Return the [x, y] coordinate for the center point of the cell that contains the specified text.  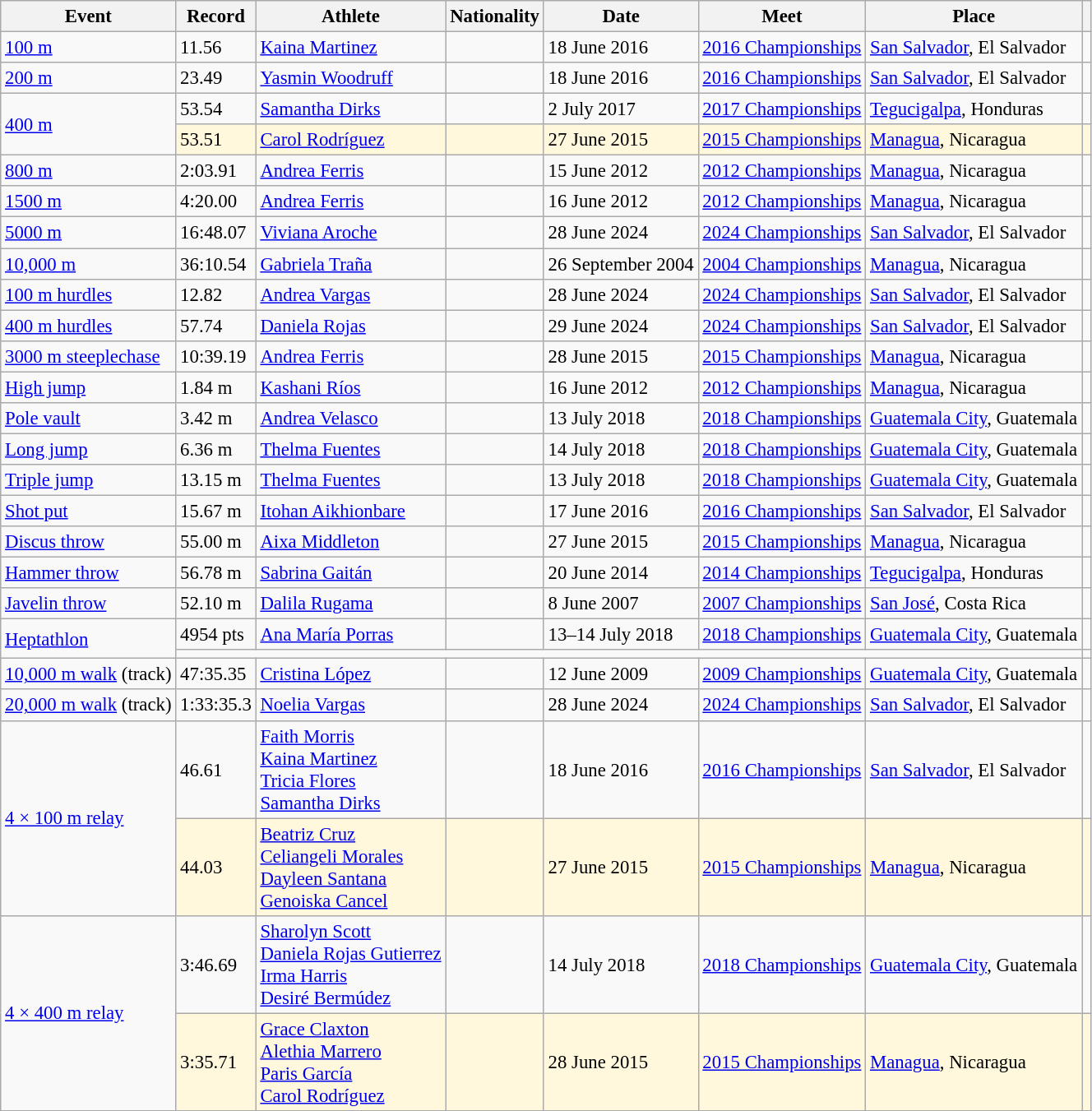
1:33:35.3 [215, 706]
1500 m [89, 201]
1.84 m [215, 387]
Heptathlon [89, 639]
3.42 m [215, 419]
Samantha Dirks [350, 109]
Discus throw [89, 542]
6.36 m [215, 449]
200 m [89, 78]
Ana María Porras [350, 635]
Hammer throw [89, 573]
4:20.00 [215, 201]
Athlete [350, 16]
2004 Championships [782, 264]
High jump [89, 387]
4 × 400 m relay [89, 1013]
Place [974, 16]
Long jump [89, 449]
5000 m [89, 233]
Kashani Ríos [350, 387]
Date [621, 16]
400 m [89, 125]
4 × 100 m relay [89, 817]
Andrea Vargas [350, 294]
20 June 2014 [621, 573]
Triple jump [89, 480]
800 m [89, 171]
100 m [89, 48]
16:48.07 [215, 233]
8 June 2007 [621, 604]
Kaina Martinez [350, 48]
46.61 [215, 770]
15 June 2012 [621, 171]
13.15 m [215, 480]
2007 Championships [782, 604]
3000 m steeplechase [89, 356]
10,000 m walk (track) [89, 674]
Sharolyn Scott Daniela Rojas Gutierrez Irma Harris Desiré Bermúdez [350, 964]
Pole vault [89, 419]
53.54 [215, 109]
57.74 [215, 326]
55.00 m [215, 542]
Shot put [89, 511]
100 m hurdles [89, 294]
400 m hurdles [89, 326]
2009 Championships [782, 674]
Record [215, 16]
20,000 m walk (track) [89, 706]
3:35.71 [215, 1062]
23.49 [215, 78]
12 June 2009 [621, 674]
2014 Championships [782, 573]
Javelin throw [89, 604]
17 June 2016 [621, 511]
Beatriz Cruz Celiangeli Morales Dayleen Santana Genoiska Cancel [350, 867]
47:35.35 [215, 674]
Cristina López [350, 674]
Aixa Middleton [350, 542]
52.10 m [215, 604]
10,000 m [89, 264]
Faith MorrisKaina MartinezTricia FloresSamantha Dirks [350, 770]
15.67 m [215, 511]
3:46.69 [215, 964]
Nationality [495, 16]
2:03.91 [215, 171]
Andrea Velasco [350, 419]
Viviana Aroche [350, 233]
2017 Championships [782, 109]
Carol Rodríguez [350, 140]
Noelia Vargas [350, 706]
San José, Costa Rica [974, 604]
11.56 [215, 48]
26 September 2004 [621, 264]
36:10.54 [215, 264]
10:39.19 [215, 356]
Itohan Aikhionbare [350, 511]
Dalila Rugama [350, 604]
Grace Claxton Alethia Marrero Paris García Carol Rodríguez [350, 1062]
Event [89, 16]
Yasmin Woodruff [350, 78]
4954 pts [215, 635]
29 June 2024 [621, 326]
44.03 [215, 867]
53.51 [215, 140]
56.78 m [215, 573]
Gabriela Traña [350, 264]
Meet [782, 16]
Sabrina Gaitán [350, 573]
12.82 [215, 294]
2 July 2017 [621, 109]
13–14 July 2018 [621, 635]
Daniela Rojas [350, 326]
